Capture the cell that displays the provided text and extract its (x, y) central coordinate. 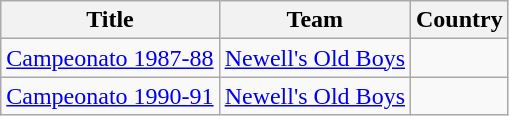
Title (110, 20)
Country (460, 20)
Campeonato 1987-88 (110, 58)
Campeonato 1990-91 (110, 96)
Team (314, 20)
